Find where the given text appears and provide that cell's center as (X, Y) coordinate. 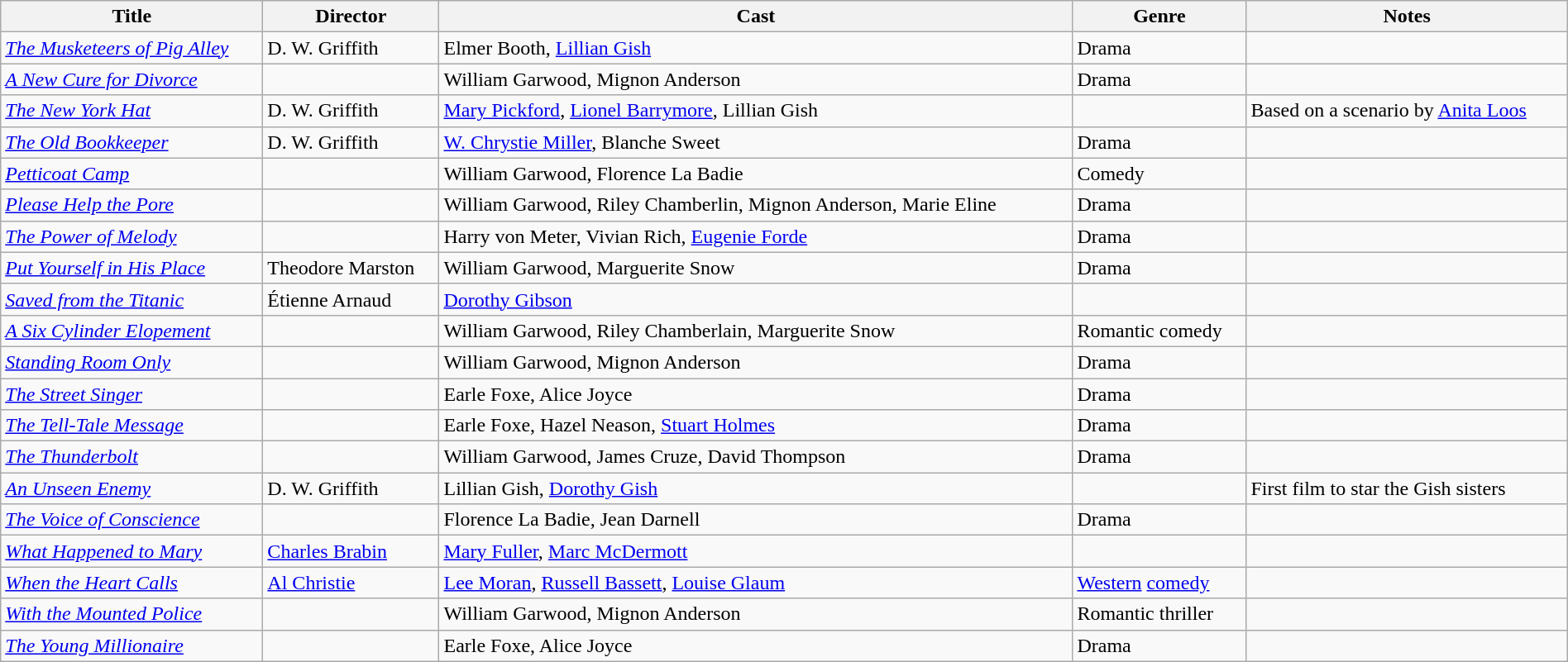
First film to star the Gish sisters (1407, 488)
Comedy (1159, 174)
With the Mounted Police (132, 614)
William Garwood, Florence La Badie (756, 174)
A New Cure for Divorce (132, 79)
Charles Brabin (351, 551)
The Tell-Tale Message (132, 426)
Lillian Gish, Dorothy Gish (756, 488)
Notes (1407, 17)
William Garwood, Marguerite Snow (756, 268)
Lee Moran, Russell Bassett, Louise Glaum (756, 583)
What Happened to Mary (132, 551)
Al Christie (351, 583)
William Garwood, Riley Chamberlain, Marguerite Snow (756, 331)
Director (351, 17)
The Musketeers of Pig Alley (132, 48)
Title (132, 17)
Based on a scenario by Anita Loos (1407, 111)
The Thunderbolt (132, 457)
Theodore Marston (351, 268)
Romantic comedy (1159, 331)
Standing Room Only (132, 362)
Put Yourself in His Place (132, 268)
Earle Foxe, Hazel Neason, Stuart Holmes (756, 426)
The Young Millionaire (132, 645)
Romantic thriller (1159, 614)
Harry von Meter, Vivian Rich, Eugenie Forde (756, 236)
A Six Cylinder Elopement (132, 331)
Western comedy (1159, 583)
Mary Fuller, Marc McDermott (756, 551)
When the Heart Calls (132, 583)
The Street Singer (132, 394)
Please Help the Pore (132, 205)
The New York Hat (132, 111)
Florence La Badie, Jean Darnell (756, 520)
The Power of Melody (132, 236)
The Voice of Conscience (132, 520)
William Garwood, James Cruze, David Thompson (756, 457)
Genre (1159, 17)
William Garwood, Riley Chamberlin, Mignon Anderson, Marie Eline (756, 205)
W. Chrystie Miller, Blanche Sweet (756, 142)
An Unseen Enemy (132, 488)
Saved from the Titanic (132, 299)
The Old Bookkeeper (132, 142)
Petticoat Camp (132, 174)
Cast (756, 17)
Elmer Booth, Lillian Gish (756, 48)
Dorothy Gibson (756, 299)
Mary Pickford, Lionel Barrymore, Lillian Gish (756, 111)
Étienne Arnaud (351, 299)
